Determine the [x, y] coordinate at the center of the cell enclosing the given text.  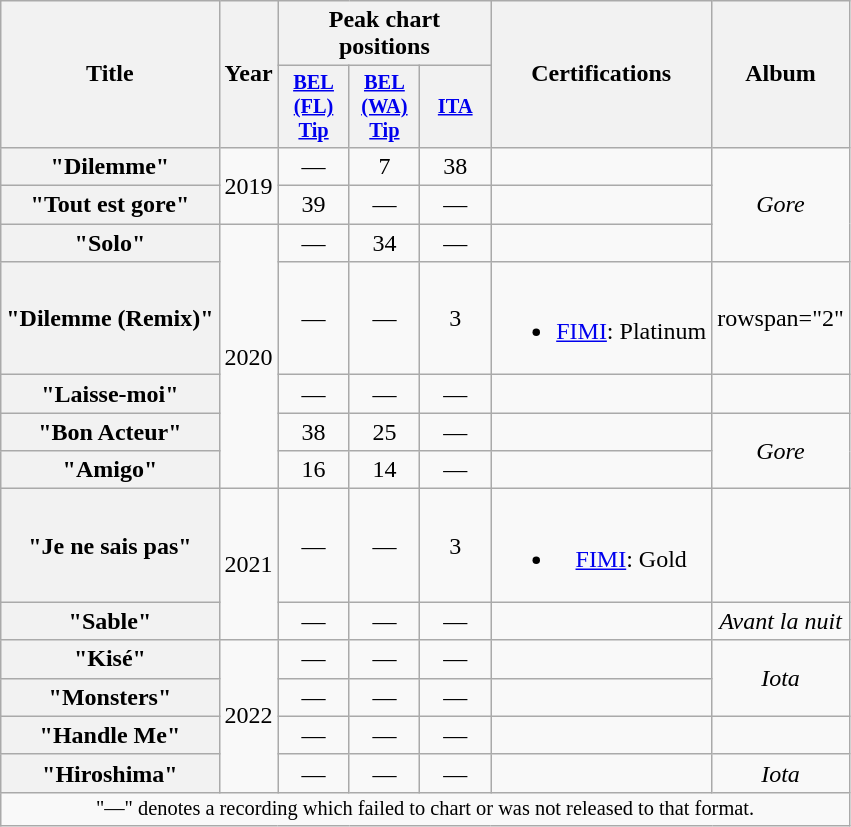
"Dilemme" [110, 166]
"Kisé" [110, 659]
25 [384, 432]
"—" denotes a recording which failed to chart or was not released to that format. [426, 809]
"Laisse-moi" [110, 394]
"Handle Me" [110, 735]
Peak chart positions [384, 34]
"Solo" [110, 243]
Avant la nuit [781, 621]
34 [384, 243]
FIMI: Gold [602, 546]
2021 [248, 564]
"Je ne sais pas" [110, 546]
FIMI: Platinum [602, 318]
"Tout est gore" [110, 205]
"Monsters" [110, 697]
2020 [248, 356]
BEL(WA)Tip [384, 107]
"Hiroshima" [110, 773]
"Dilemme (Remix)" [110, 318]
39 [314, 205]
14 [384, 470]
BEL(FL)Tip [314, 107]
"Sable" [110, 621]
16 [314, 470]
"Amigo" [110, 470]
Title [110, 74]
2022 [248, 716]
"Bon Acteur" [110, 432]
rowspan="2" [781, 318]
ITA [456, 107]
Album [781, 74]
Certifications [602, 74]
Year [248, 74]
2019 [248, 185]
7 [384, 166]
